Identify which cell holds the provided text, then report its (X, Y) central coordinate. 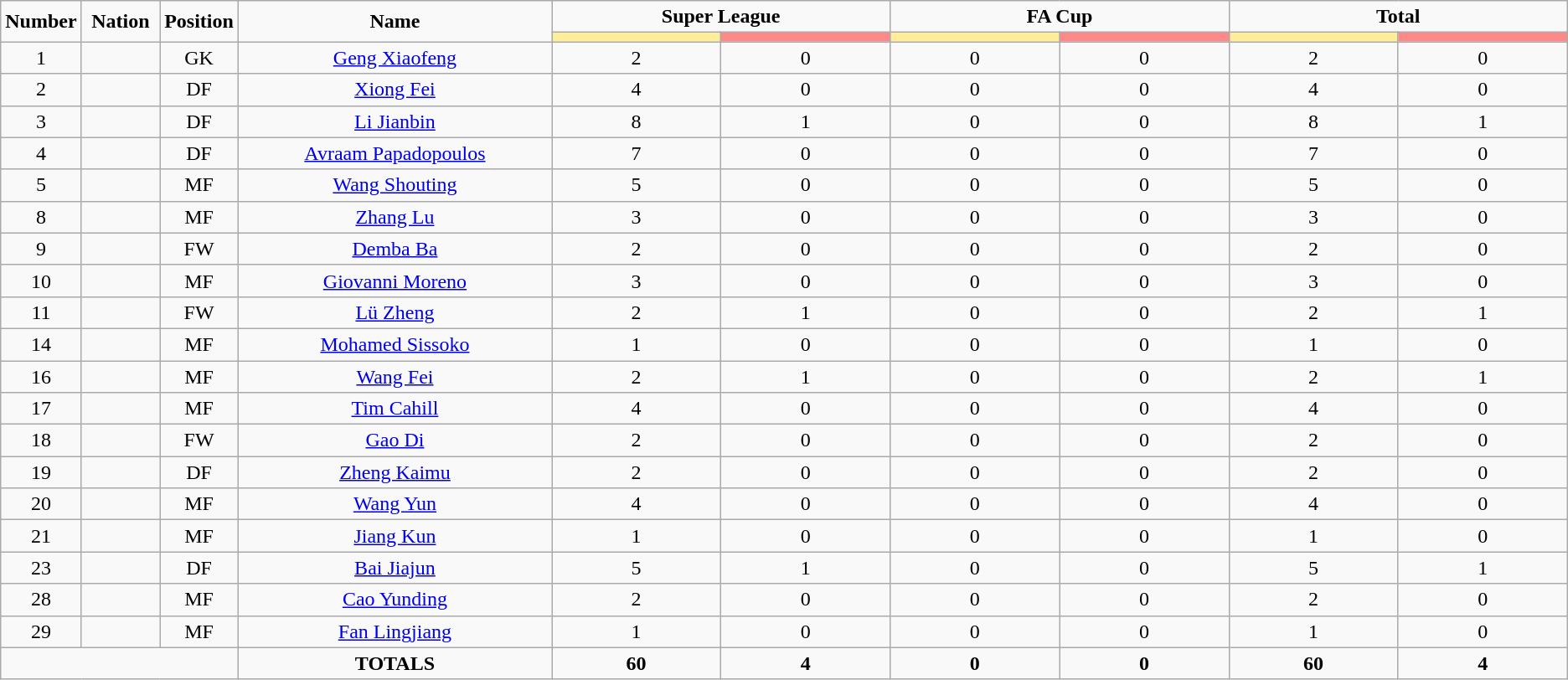
Gao Di (395, 440)
14 (41, 344)
Name (395, 22)
21 (41, 536)
Bai Jiajun (395, 568)
Giovanni Moreno (395, 281)
Mohamed Sissoko (395, 344)
Fan Lingjiang (395, 631)
9 (41, 249)
Jiang Kun (395, 536)
Zhang Lu (395, 217)
Avraam Papadopoulos (395, 153)
TOTALS (395, 663)
23 (41, 568)
17 (41, 409)
Position (199, 22)
11 (41, 312)
19 (41, 472)
Zheng Kaimu (395, 472)
Super League (720, 17)
Cao Yunding (395, 600)
10 (41, 281)
Tim Cahill (395, 409)
Wang Fei (395, 376)
Li Jianbin (395, 121)
Geng Xiaofeng (395, 58)
Total (1398, 17)
18 (41, 440)
20 (41, 504)
Number (41, 22)
GK (199, 58)
Wang Yun (395, 504)
Lü Zheng (395, 312)
FA Cup (1060, 17)
Demba Ba (395, 249)
16 (41, 376)
Xiong Fei (395, 90)
Nation (121, 22)
29 (41, 631)
28 (41, 600)
Wang Shouting (395, 185)
